From the cell containing the given text, extract its center point as [x, y] coordinate. 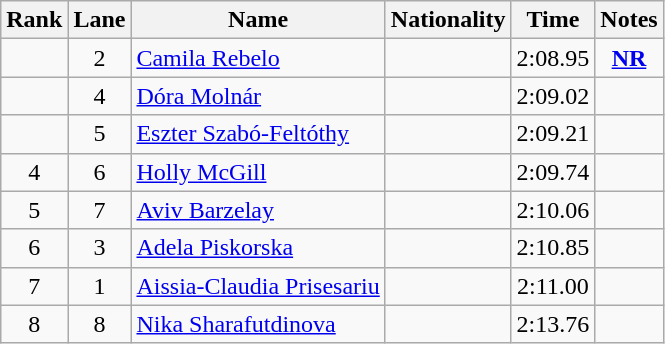
Dóra Molnár [258, 96]
2:09.02 [553, 96]
Rank [34, 20]
2:08.95 [553, 58]
NR [629, 58]
Nationality [448, 20]
1 [100, 286]
Time [553, 20]
Holly McGill [258, 172]
Camila Rebelo [258, 58]
2:11.00 [553, 286]
Eszter Szabó-Feltóthy [258, 134]
2 [100, 58]
2:09.21 [553, 134]
Name [258, 20]
2:10.06 [553, 210]
Aissia-Claudia Prisesariu [258, 286]
Notes [629, 20]
Nika Sharafutdinova [258, 324]
2:10.85 [553, 248]
Lane [100, 20]
Aviv Barzelay [258, 210]
2:09.74 [553, 172]
Adela Piskorska [258, 248]
2:13.76 [553, 324]
3 [100, 248]
